Identify which cell holds the provided text, then report its (X, Y) central coordinate. 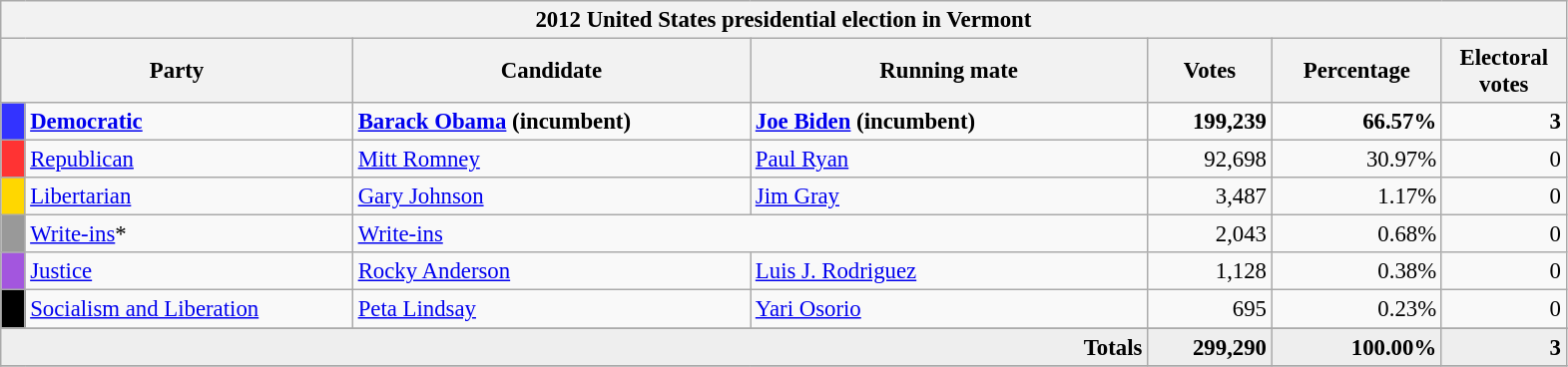
0.38% (1356, 272)
Running mate (949, 72)
Republican (189, 160)
0.23% (1356, 309)
199,239 (1210, 122)
Votes (1210, 72)
Rocky Anderson (551, 272)
Write-ins (750, 234)
Socialism and Liberation (189, 309)
Gary Johnson (551, 196)
Totals (575, 347)
0.68% (1356, 234)
Justice (189, 272)
1.17% (1356, 196)
Libertarian (189, 196)
92,698 (1210, 160)
1,128 (1210, 272)
2012 United States presidential election in Vermont (784, 20)
30.97% (1356, 160)
Electoral votes (1503, 72)
100.00% (1356, 347)
Candidate (551, 72)
2,043 (1210, 234)
Percentage (1356, 72)
3,487 (1210, 196)
66.57% (1356, 122)
695 (1210, 309)
Democratic (189, 122)
Joe Biden (incumbent) (949, 122)
Luis J. Rodriguez (949, 272)
Paul Ryan (949, 160)
Write-ins* (189, 234)
Jim Gray (949, 196)
Mitt Romney (551, 160)
Barack Obama (incumbent) (551, 122)
299,290 (1210, 347)
Party (178, 72)
Peta Lindsay (551, 309)
Yari Osorio (949, 309)
